Pinpoint the cell where the given text exists, returning its (x, y) midpoint coordinate. 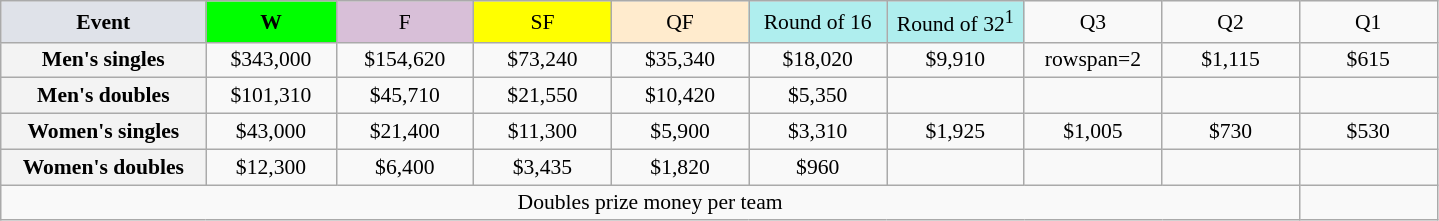
$18,020 (818, 60)
Women's singles (104, 132)
Men's doubles (104, 96)
$5,900 (680, 132)
rowspan=2 (1093, 60)
$1,115 (1231, 60)
$11,300 (543, 132)
$101,310 (271, 96)
$3,435 (543, 167)
$343,000 (271, 60)
Q3 (1093, 22)
$1,925 (955, 132)
$730 (1231, 132)
$12,300 (271, 167)
$43,000 (271, 132)
SF (543, 22)
Event (104, 22)
Round of 16 (818, 22)
Q1 (1368, 22)
$45,710 (405, 96)
Women's doubles (104, 167)
$10,420 (680, 96)
$154,620 (405, 60)
$615 (1368, 60)
$21,550 (543, 96)
$73,240 (543, 60)
$3,310 (818, 132)
F (405, 22)
Doubles prize money per team (650, 203)
$1,005 (1093, 132)
Round of 321 (955, 22)
$21,400 (405, 132)
$6,400 (405, 167)
$35,340 (680, 60)
W (271, 22)
$1,820 (680, 167)
Men's singles (104, 60)
$5,350 (818, 96)
QF (680, 22)
$960 (818, 167)
Q2 (1231, 22)
$9,910 (955, 60)
$530 (1368, 132)
